Pinpoint the cell where the given text exists, returning its [x, y] midpoint coordinate. 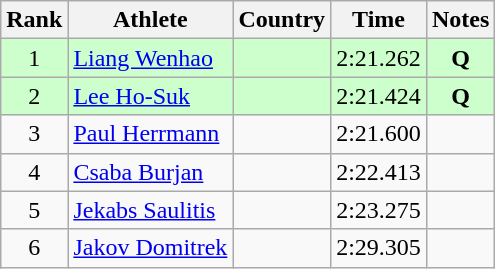
2:21.262 [379, 58]
2:22.413 [379, 172]
Csaba Burjan [150, 172]
Lee Ho-Suk [150, 96]
2:23.275 [379, 210]
2:29.305 [379, 248]
Athlete [150, 20]
Time [379, 20]
1 [34, 58]
2:21.600 [379, 134]
4 [34, 172]
Liang Wenhao [150, 58]
Jakov Domitrek [150, 248]
Paul Herrmann [150, 134]
6 [34, 248]
5 [34, 210]
Notes [460, 20]
Rank [34, 20]
2:21.424 [379, 96]
2 [34, 96]
Country [282, 20]
3 [34, 134]
Jekabs Saulitis [150, 210]
